Pinpoint the cell where the given text exists, returning its [x, y] midpoint coordinate. 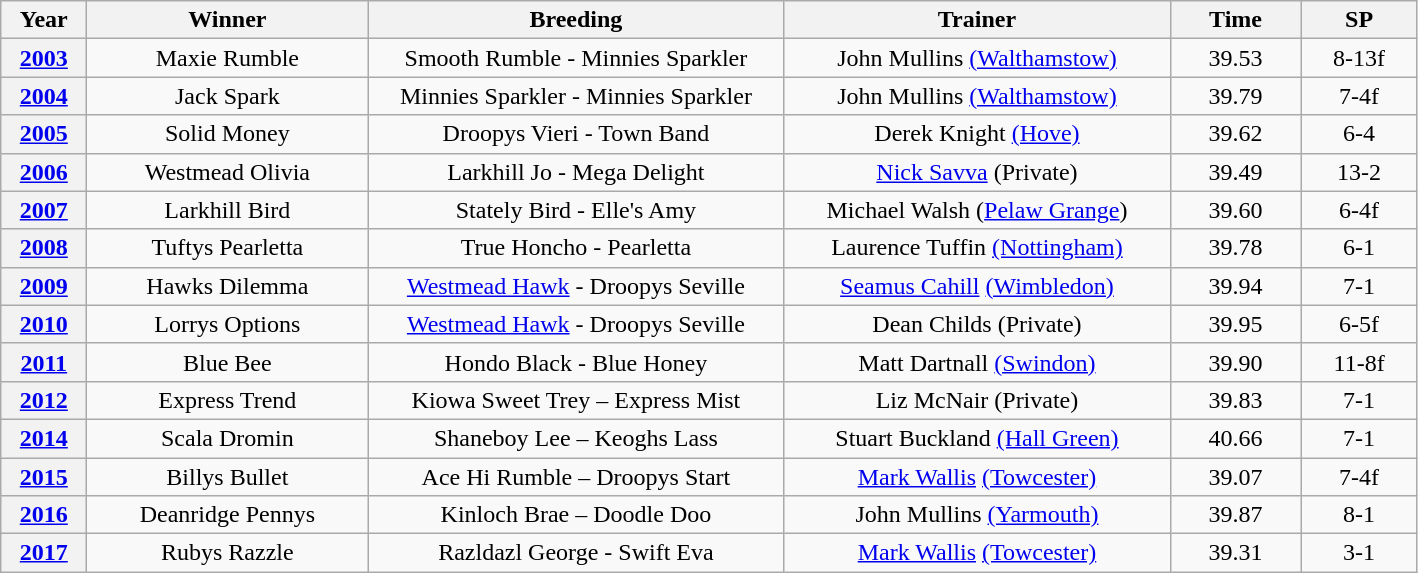
Billys Bullet [228, 477]
Larkhill Jo - Mega Delight [576, 172]
Razldazl George - Swift Eva [576, 553]
Trainer [977, 20]
6-4f [1359, 210]
Larkhill Bird [228, 210]
39.83 [1236, 400]
39.87 [1236, 515]
Solid Money [228, 134]
6-1 [1359, 248]
Droopys Vieri - Town Band [576, 134]
Jack Spark [228, 96]
Nick Savva (Private) [977, 172]
Stately Bird - Elle's Amy [576, 210]
Westmead Olivia [228, 172]
3-1 [1359, 553]
6-5f [1359, 324]
SP [1359, 20]
2017 [44, 553]
2005 [44, 134]
13-2 [1359, 172]
Winner [228, 20]
John Mullins (Yarmouth) [977, 515]
Hondo Black - Blue Honey [576, 362]
Year [44, 20]
Liz McNair (Private) [977, 400]
2009 [44, 286]
2014 [44, 438]
39.79 [1236, 96]
Ace Hi Rumble – Droopys Start [576, 477]
Derek Knight (Hove) [977, 134]
Michael Walsh (Pelaw Grange) [977, 210]
Rubys Razzle [228, 553]
2008 [44, 248]
8-1 [1359, 515]
6-4 [1359, 134]
39.60 [1236, 210]
Scala Dromin [228, 438]
Tuftys Pearletta [228, 248]
Time [1236, 20]
Matt Dartnall (Swindon) [977, 362]
39.90 [1236, 362]
Express Trend [228, 400]
Stuart Buckland (Hall Green) [977, 438]
2010 [44, 324]
Shaneboy Lee – Keoghs Lass [576, 438]
40.66 [1236, 438]
2007 [44, 210]
39.49 [1236, 172]
39.53 [1236, 58]
39.07 [1236, 477]
Seamus Cahill (Wimbledon) [977, 286]
Minnies Sparkler - Minnies Sparkler [576, 96]
Blue Bee [228, 362]
2003 [44, 58]
2011 [44, 362]
39.78 [1236, 248]
39.31 [1236, 553]
39.94 [1236, 286]
Maxie Rumble [228, 58]
Lorrys Options [228, 324]
Hawks Dilemma [228, 286]
2016 [44, 515]
2015 [44, 477]
39.95 [1236, 324]
Kinloch Brae – Doodle Doo [576, 515]
True Honcho - Pearletta [576, 248]
2004 [44, 96]
8-13f [1359, 58]
2012 [44, 400]
Dean Childs (Private) [977, 324]
Deanridge Pennys [228, 515]
Breeding [576, 20]
39.62 [1236, 134]
Laurence Tuffin (Nottingham) [977, 248]
2006 [44, 172]
11-8f [1359, 362]
Smooth Rumble - Minnies Sparkler [576, 58]
Kiowa Sweet Trey – Express Mist [576, 400]
